Search for the cell housing the specified text and yield its [X, Y] center coordinate. 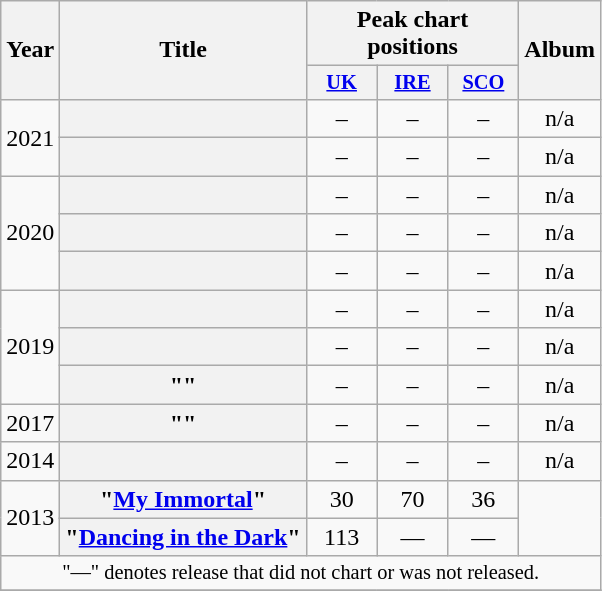
UK [342, 83]
"My Immortal" [183, 499]
113 [342, 537]
Year [30, 50]
"Dancing in the Dark" [183, 537]
2019 [30, 347]
Peak chart positions [412, 34]
"—" denotes release that did not chart or was not released. [301, 573]
2017 [30, 423]
Album [560, 50]
70 [412, 499]
IRE [412, 83]
2020 [30, 233]
Title [183, 50]
30 [342, 499]
SCO [484, 83]
2013 [30, 518]
36 [484, 499]
2014 [30, 461]
2021 [30, 137]
